Locate the cell with the specified text and output its [x, y] center coordinate. 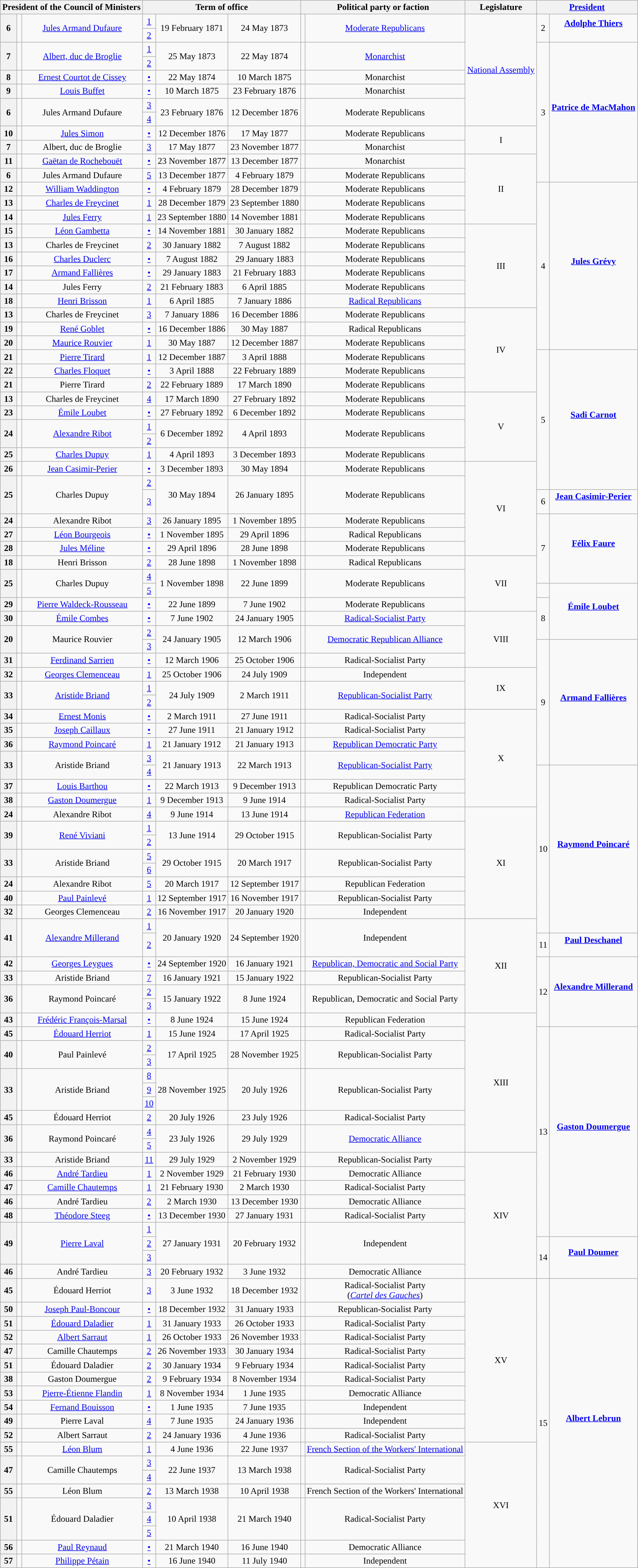
Fernand Bouisson [82, 1407]
Louis Barthou [82, 786]
Paul Deschanel [593, 945]
23 [9, 413]
35 [9, 730]
Gaëtan de Rochebouët [82, 161]
Ernest Courtot de Cissey [82, 77]
Ernest Monis [82, 716]
34 [9, 716]
37 [9, 786]
53 [9, 1393]
Paul Doumer [593, 1257]
16 [9, 259]
Charles Duclerc [82, 259]
X [501, 758]
Georges Leygues [82, 964]
Political party or faction [383, 7]
24 May 1873 [265, 28]
René Goblet [82, 329]
III [501, 266]
22 [9, 371]
Joseph Paul-Boncour [82, 1309]
IX [501, 688]
Ferdinand Sarrien [82, 660]
XIV [501, 1216]
50 [9, 1309]
56 [9, 1547]
XII [501, 966]
Théodore Steeg [82, 1215]
Louis Buffet [82, 91]
19 [9, 329]
Radical-Socialist Party(Cartel des Gauches) [385, 1290]
Félix Faure [593, 548]
31 [9, 660]
Joseph Caillaux [82, 730]
54 [9, 1407]
11 July 1940 [265, 1561]
President [587, 7]
17 [9, 273]
René Viviani [82, 835]
Philippe Pétain [82, 1561]
26 [9, 469]
Patrice de MacMahon [593, 112]
Charles Floquet [82, 371]
39 [9, 835]
Sadi Carnot [593, 419]
41 [9, 938]
Pierre-Étienne Flandin [82, 1393]
XIII [501, 1083]
Legislature [501, 7]
Jules Méline [82, 548]
57 [9, 1561]
XV [501, 1360]
VI [501, 508]
43 [9, 1020]
VIII [501, 639]
Frédéric François-Marsal [82, 1020]
28 [9, 548]
19 February 1871 [192, 28]
Émile Combes [82, 618]
Jules Grévy [593, 266]
30 [9, 618]
29 [9, 604]
27 [9, 534]
President of the Council of Ministers [71, 7]
Paul Reynaud [82, 1547]
II [501, 189]
Pierre Waldeck-Rousseau [82, 604]
Albert Lebrun [593, 1423]
IV [501, 350]
XVI [501, 1505]
Jules Simon [82, 133]
25 May 1873 [192, 56]
Léon Gambetta [82, 231]
XI [501, 863]
William Waddington [82, 189]
National Assembly [501, 70]
42 [9, 964]
48 [9, 1215]
Adolphe Thiers [593, 28]
VII [501, 583]
Term of office [222, 7]
Democratic Republican Alliance [385, 639]
V [501, 426]
I [501, 140]
Léon Bourgeois [82, 534]
